From the cell containing the given text, extract its center point as [X, Y] coordinate. 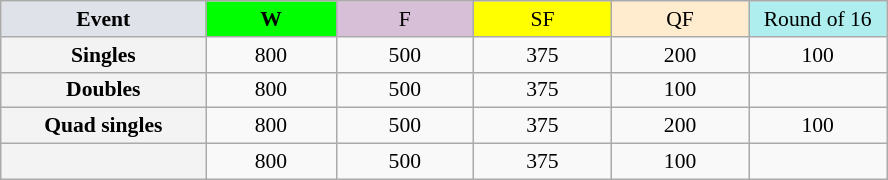
SF [543, 19]
Quad singles [104, 126]
Round of 16 [818, 19]
W [271, 19]
Singles [104, 55]
QF [680, 19]
Doubles [104, 90]
Event [104, 19]
F [405, 19]
